Search for the cell housing the specified text and yield its [x, y] center coordinate. 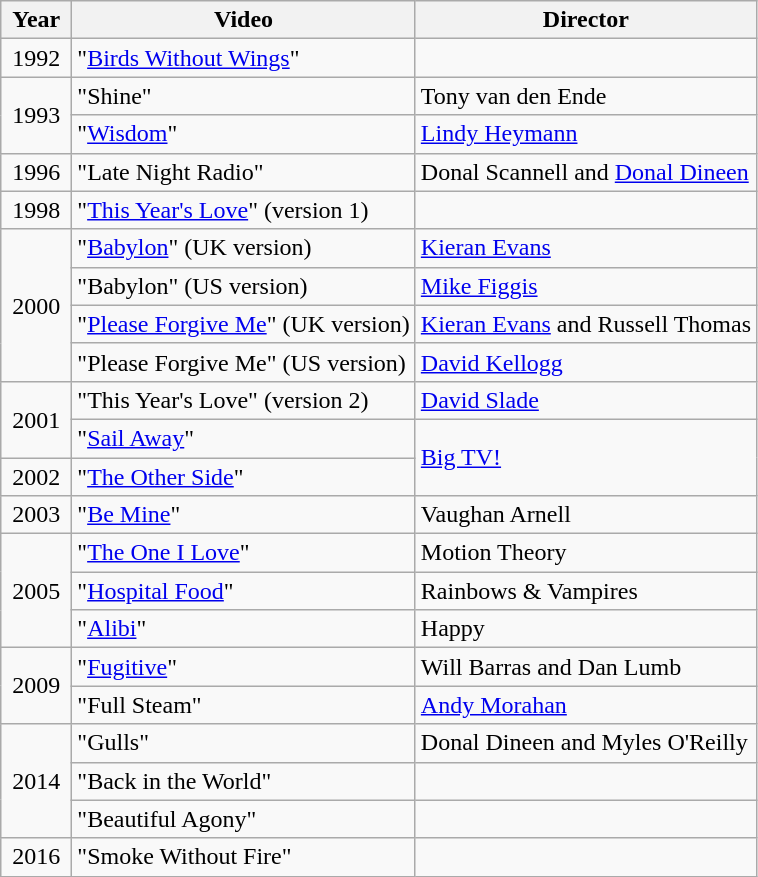
Director [586, 20]
"Alibi" [244, 629]
"Sail Away" [244, 438]
Vaughan Arnell [586, 515]
1993 [36, 115]
"Hospital Food" [244, 591]
"Full Steam" [244, 705]
Mike Figgis [586, 286]
2016 [36, 857]
2009 [36, 686]
Motion Theory [586, 553]
"Late Night Radio" [244, 172]
"Babylon" (US version) [244, 286]
"Please Forgive Me" (US version) [244, 362]
"This Year's Love" (version 2) [244, 400]
Andy Morahan [586, 705]
1998 [36, 210]
"Beautiful Agony" [244, 819]
David Slade [586, 400]
"Wisdom" [244, 134]
"Fugitive" [244, 667]
Kieran Evans and Russell Thomas [586, 324]
1996 [36, 172]
"The Other Side" [244, 477]
Donal Scannell and Donal Dineen [586, 172]
2014 [36, 781]
Year [36, 20]
2003 [36, 515]
2005 [36, 591]
Donal Dineen and Myles O'Reilly [586, 743]
Tony van den Ende [586, 96]
"Be Mine" [244, 515]
"Gulls" [244, 743]
Rainbows & Vampires [586, 591]
"This Year's Love" (version 1) [244, 210]
Lindy Heymann [586, 134]
"Babylon" (UK version) [244, 248]
"The One I Love" [244, 553]
"Birds Without Wings" [244, 58]
Kieran Evans [586, 248]
2002 [36, 477]
"Please Forgive Me" (UK version) [244, 324]
"Smoke Without Fire" [244, 857]
Video [244, 20]
"Back in the World" [244, 781]
2000 [36, 305]
1992 [36, 58]
David Kellogg [586, 362]
Big TV! [586, 457]
Happy [586, 629]
2001 [36, 419]
"Shine" [244, 96]
Will Barras and Dan Lumb [586, 667]
